Locate the cell with the specified text and output its [x, y] center coordinate. 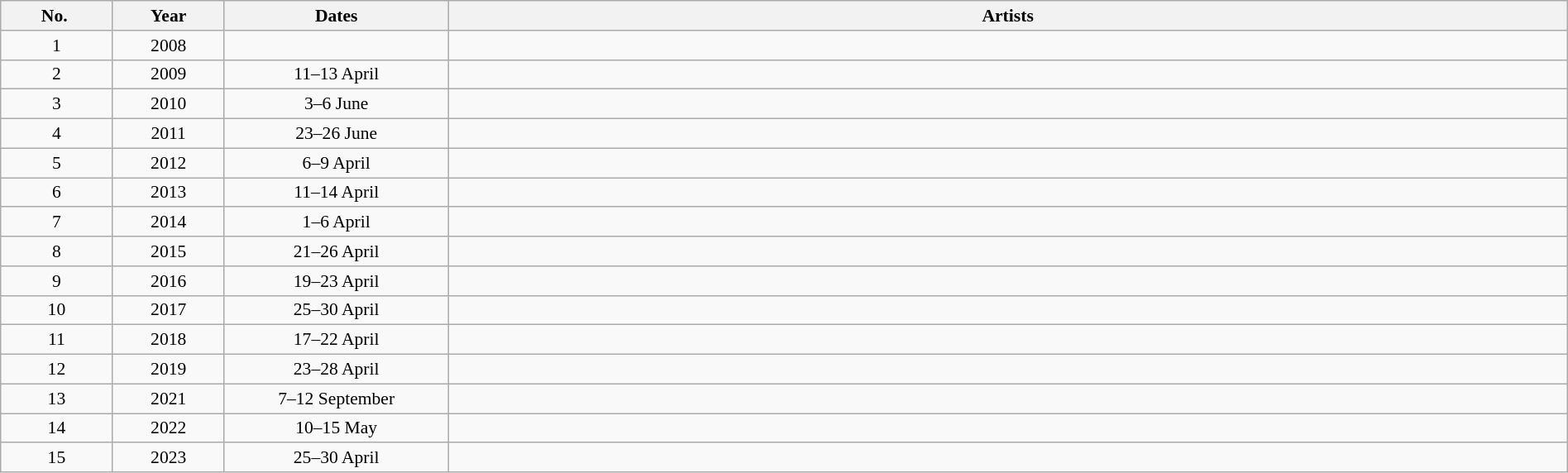
Artists [1007, 16]
7–12 September [336, 399]
14 [56, 428]
3–6 June [336, 104]
2021 [169, 399]
2011 [169, 134]
15 [56, 458]
6 [56, 193]
2009 [169, 74]
2016 [169, 281]
11 [56, 340]
11–14 April [336, 193]
2023 [169, 458]
13 [56, 399]
19–23 April [336, 281]
8 [56, 251]
11–13 April [336, 74]
1 [56, 45]
3 [56, 104]
10–15 May [336, 428]
1–6 April [336, 222]
2015 [169, 251]
17–22 April [336, 340]
2022 [169, 428]
2008 [169, 45]
2012 [169, 163]
No. [56, 16]
2018 [169, 340]
12 [56, 370]
10 [56, 310]
5 [56, 163]
2014 [169, 222]
23–26 June [336, 134]
6–9 April [336, 163]
21–26 April [336, 251]
2017 [169, 310]
4 [56, 134]
2 [56, 74]
23–28 April [336, 370]
Year [169, 16]
2010 [169, 104]
7 [56, 222]
2013 [169, 193]
Dates [336, 16]
9 [56, 281]
2019 [169, 370]
